Locate the cell with the specified text and output its (x, y) center coordinate. 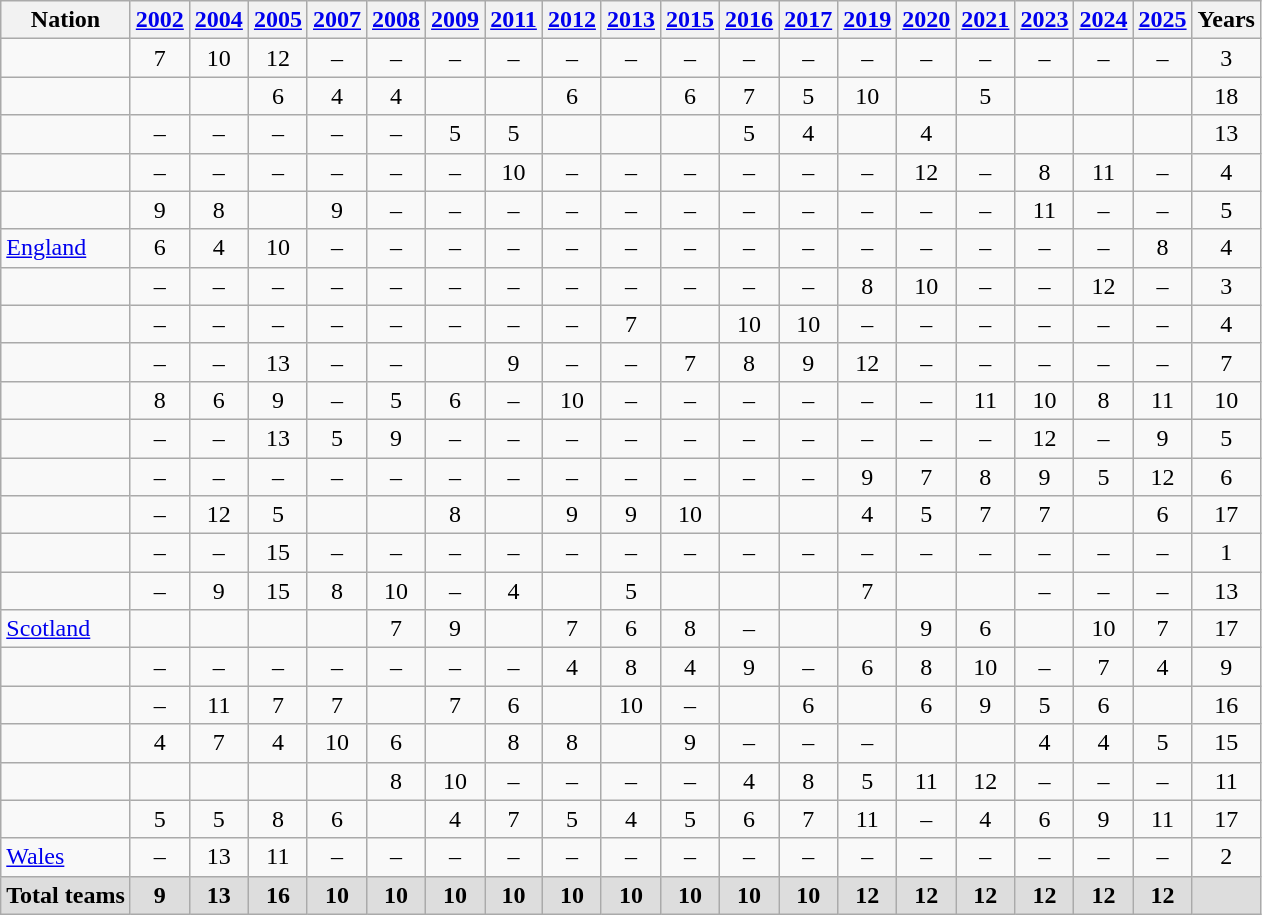
2002 (160, 20)
2012 (572, 20)
2020 (926, 20)
Scotland (66, 629)
Years (1226, 20)
2019 (868, 20)
2011 (514, 20)
2007 (336, 20)
2 (1226, 857)
Wales (66, 857)
2004 (218, 20)
England (66, 248)
1 (1226, 553)
2021 (986, 20)
2025 (1162, 20)
2024 (1104, 20)
2023 (1044, 20)
2009 (456, 20)
18 (1226, 96)
2013 (630, 20)
2017 (808, 20)
2016 (750, 20)
Total teams (66, 895)
2015 (690, 20)
2008 (396, 20)
2005 (278, 20)
Nation (66, 20)
